Capture the cell that displays the provided text and extract its (x, y) central coordinate. 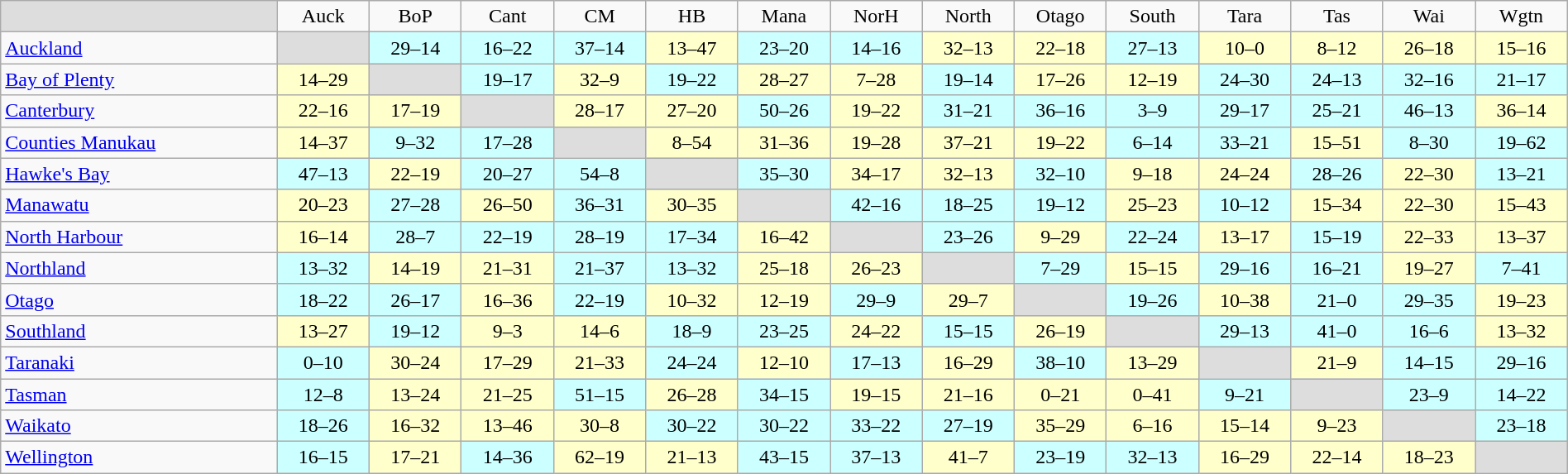
43–15 (784, 457)
14–37 (323, 142)
10–32 (691, 299)
17–21 (415, 457)
Wai (1429, 17)
23–26 (968, 237)
62–19 (599, 457)
29–9 (877, 299)
47–13 (323, 174)
26–28 (691, 395)
19–15 (877, 395)
28–27 (784, 79)
21–13 (691, 457)
CM (599, 17)
3–9 (1153, 111)
18–22 (323, 299)
7–29 (1060, 268)
23–9 (1429, 395)
30–8 (599, 426)
19–23 (1522, 299)
31–36 (784, 142)
22–16 (323, 111)
27–13 (1153, 48)
27–28 (415, 205)
13–21 (1522, 174)
33–22 (877, 426)
13–24 (415, 395)
24–30 (1244, 79)
16–32 (415, 426)
27–20 (691, 111)
Wgtn (1522, 17)
16–21 (1336, 268)
9–32 (415, 142)
26–18 (1429, 48)
South (1153, 17)
7–28 (877, 79)
37–13 (877, 457)
Auckland (139, 48)
9–3 (508, 331)
34–15 (784, 395)
25–23 (1153, 205)
41–0 (1336, 331)
15–19 (1336, 237)
37–14 (599, 48)
Mana (784, 17)
15–34 (1336, 205)
21–17 (1522, 79)
Hawke's Bay (139, 174)
0–41 (1153, 395)
17–26 (1060, 79)
17–29 (508, 362)
18–26 (323, 426)
Bay of Plenty (139, 79)
21–37 (599, 268)
10–38 (1244, 299)
12–10 (784, 362)
0–10 (323, 362)
30–24 (415, 362)
14–22 (1522, 395)
13–47 (691, 48)
14–15 (1429, 362)
13–37 (1522, 237)
Tas (1336, 17)
17–34 (691, 237)
22–18 (1060, 48)
8–12 (1336, 48)
21–16 (968, 395)
9–21 (1244, 395)
16–22 (508, 48)
28–26 (1336, 174)
19–26 (1153, 299)
21–9 (1336, 362)
14–16 (877, 48)
8–30 (1429, 142)
Wellington (139, 457)
32–16 (1429, 79)
51–15 (599, 395)
50–26 (784, 111)
20–23 (323, 205)
17–19 (415, 111)
26–19 (1060, 331)
North (968, 17)
25–18 (784, 268)
13–46 (508, 426)
13–27 (323, 331)
Tasman (139, 395)
18–25 (968, 205)
46–13 (1429, 111)
NorH (877, 17)
32–9 (599, 79)
41–7 (968, 457)
29–13 (1244, 331)
Cant (508, 17)
28–7 (415, 237)
19–27 (1429, 268)
Auck (323, 17)
34–17 (877, 174)
Canterbury (139, 111)
24–13 (1336, 79)
0–21 (1060, 395)
19–28 (877, 142)
42–16 (877, 205)
26–17 (415, 299)
23–18 (1522, 426)
18–23 (1429, 457)
23–19 (1060, 457)
BoP (415, 17)
13–17 (1244, 237)
29–35 (1429, 299)
14–19 (415, 268)
19–14 (968, 79)
32–10 (1060, 174)
21–25 (508, 395)
36–31 (599, 205)
19–17 (508, 79)
35–30 (784, 174)
23–25 (784, 331)
7–41 (1522, 268)
6–14 (1153, 142)
14–36 (508, 457)
HB (691, 17)
15–43 (1522, 205)
23–20 (784, 48)
16–14 (323, 237)
Counties Manukau (139, 142)
54–8 (599, 174)
31–21 (968, 111)
14–29 (323, 79)
21–0 (1336, 299)
15–51 (1336, 142)
29–7 (968, 299)
6–16 (1153, 426)
24–22 (877, 331)
Southland (139, 331)
33–21 (1244, 142)
15–16 (1522, 48)
21–33 (599, 362)
25–21 (1336, 111)
16–15 (323, 457)
16–6 (1429, 331)
17–13 (877, 362)
16–36 (508, 299)
Waikato (139, 426)
9–29 (1060, 237)
16–42 (784, 237)
9–23 (1336, 426)
28–19 (599, 237)
22–24 (1153, 237)
36–14 (1522, 111)
29–14 (415, 48)
21–31 (508, 268)
Tara (1244, 17)
Manawatu (139, 205)
26–50 (508, 205)
29–17 (1244, 111)
18–9 (691, 331)
12–8 (323, 395)
9–18 (1153, 174)
26–23 (877, 268)
10–12 (1244, 205)
37–21 (968, 142)
36–16 (1060, 111)
22–14 (1336, 457)
14–6 (599, 331)
28–17 (599, 111)
30–35 (691, 205)
17–28 (508, 142)
15–14 (1244, 426)
8–54 (691, 142)
Taranaki (139, 362)
35–29 (1060, 426)
North Harbour (139, 237)
10–0 (1244, 48)
Northland (139, 268)
19–62 (1522, 142)
13–29 (1153, 362)
38–10 (1060, 362)
22–33 (1429, 237)
20–27 (508, 174)
27–19 (968, 426)
